Pinpoint the cell where the given text exists, returning its (X, Y) midpoint coordinate. 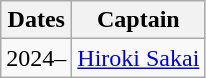
Hiroki Sakai (138, 58)
Captain (138, 20)
Dates (36, 20)
2024– (36, 58)
